Search for the cell housing the specified text and yield its [x, y] center coordinate. 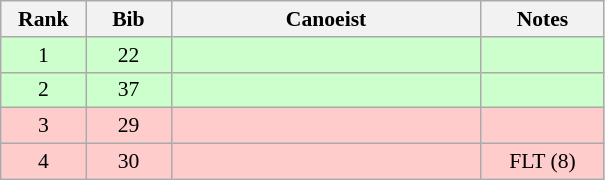
22 [128, 55]
Rank [44, 19]
1 [44, 55]
29 [128, 126]
FLT (8) [542, 162]
Notes [542, 19]
4 [44, 162]
3 [44, 126]
30 [128, 162]
Canoeist [326, 19]
Bib [128, 19]
2 [44, 90]
37 [128, 90]
